Scan for the cell matching the given text and deliver its (X, Y) coordinate at center. 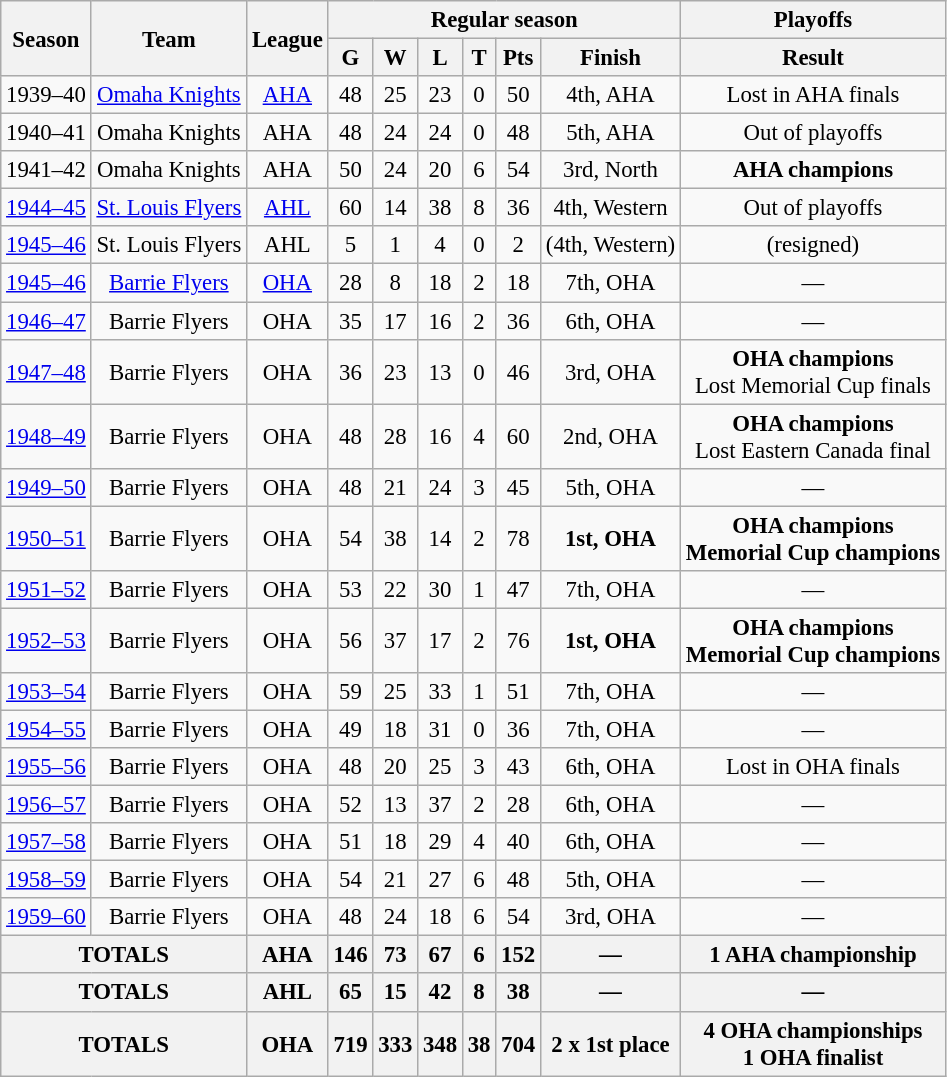
31 (440, 729)
1947–48 (46, 372)
1958–59 (46, 880)
1940–41 (46, 133)
4th, AHA (611, 95)
1949–50 (46, 487)
59 (350, 692)
Regular season (504, 20)
73 (396, 955)
2nd, OHA (611, 436)
27 (440, 880)
1954–55 (46, 729)
2 x 1st place (611, 1044)
Season (46, 38)
15 (396, 993)
52 (350, 805)
65 (350, 993)
Lost in OHA finals (812, 767)
719 (350, 1044)
76 (518, 640)
T (478, 58)
Team (169, 38)
Pts (518, 58)
1939–40 (46, 95)
1950–51 (46, 538)
3rd, North (611, 170)
1944–45 (46, 208)
1957–58 (46, 842)
146 (350, 955)
1946–47 (46, 321)
152 (518, 955)
1948–49 (46, 436)
G (350, 58)
4th, Western (611, 208)
333 (396, 1044)
35 (350, 321)
4 OHA championships1 OHA finalist (812, 1044)
56 (350, 640)
Lost in AHA finals (812, 95)
53 (350, 590)
704 (518, 1044)
348 (440, 1044)
30 (440, 590)
W (396, 58)
League (288, 38)
22 (396, 590)
1951–52 (46, 590)
5 (350, 245)
1952–53 (46, 640)
1955–56 (46, 767)
43 (518, 767)
29 (440, 842)
42 (440, 993)
OHA championsLost Eastern Canada final (812, 436)
5th, AHA (611, 133)
45 (518, 487)
(resigned) (812, 245)
67 (440, 955)
OHA championsLost Memorial Cup finals (812, 372)
L (440, 58)
Result (812, 58)
1953–54 (46, 692)
Finish (611, 58)
47 (518, 590)
49 (350, 729)
40 (518, 842)
1959–60 (46, 917)
1941–42 (46, 170)
46 (518, 372)
1 AHA championship (812, 955)
1956–57 (46, 805)
78 (518, 538)
33 (440, 692)
AHA champions (812, 170)
Playoffs (812, 20)
(4th, Western) (611, 245)
